Return [X, Y] of the center of cell containing provided text 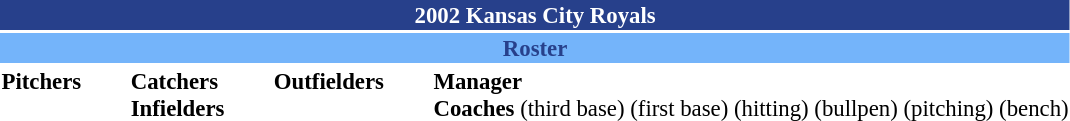
Roster [535, 48]
2002 Kansas City Royals [535, 15]
